Locate the cell with the specified text and output its (X, Y) center coordinate. 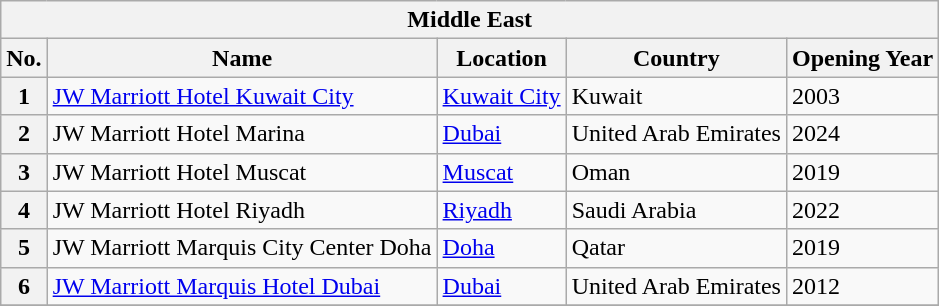
2022 (862, 210)
JW Marriott Hotel Muscat (242, 172)
2003 (862, 96)
Kuwait City (502, 96)
JW Marriott Hotel Marina (242, 134)
2012 (862, 286)
Country (676, 58)
3 (24, 172)
2024 (862, 134)
Oman (676, 172)
Kuwait (676, 96)
No. (24, 58)
6 (24, 286)
2 (24, 134)
5 (24, 248)
Qatar (676, 248)
JW Marriott Marquis City Center Doha (242, 248)
4 (24, 210)
1 (24, 96)
Muscat (502, 172)
Opening Year (862, 58)
JW Marriott Hotel Riyadh (242, 210)
Name (242, 58)
Saudi Arabia (676, 210)
Middle East (470, 20)
Riyadh (502, 210)
JW Marriott Marquis Hotel Dubai (242, 286)
JW Marriott Hotel Kuwait City (242, 96)
Location (502, 58)
Doha (502, 248)
